Detect which cell encompasses the target text, then output its [X, Y] center coordinate. 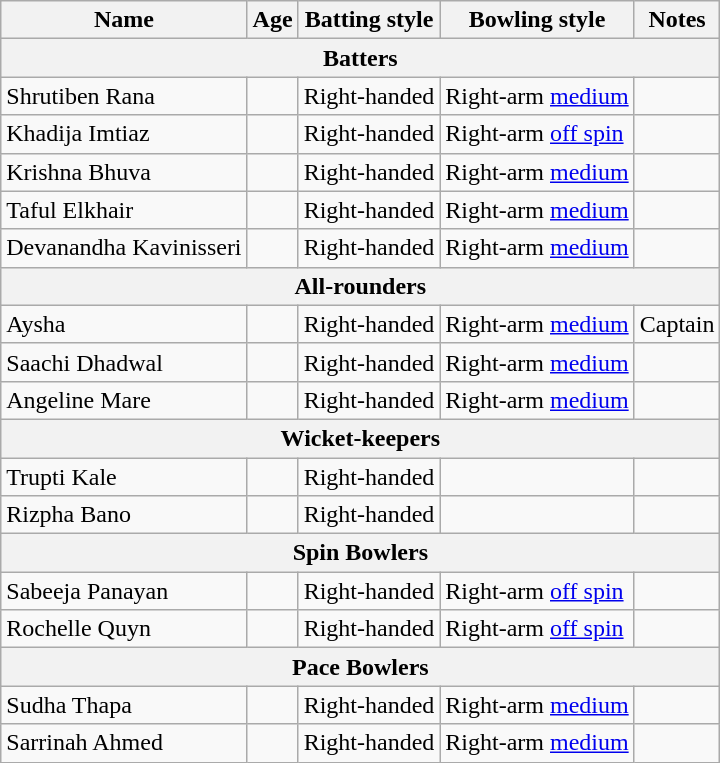
Captain [677, 324]
Wicket-keepers [360, 438]
Angeline Mare [124, 400]
All-rounders [360, 286]
Rizpha Bano [124, 515]
Devanandha Kavinisseri [124, 248]
Trupti Kale [124, 477]
Taful Elkhair [124, 210]
Pace Bowlers [360, 667]
Aysha [124, 324]
Rochelle Quyn [124, 629]
Sarrinah Ahmed [124, 743]
Bowling style [537, 20]
Age [272, 20]
Batters [360, 58]
Khadija Imtiaz [124, 134]
Name [124, 20]
Krishna Bhuva [124, 172]
Spin Bowlers [360, 553]
Notes [677, 20]
Sudha Thapa [124, 705]
Sabeeja Panayan [124, 591]
Batting style [369, 20]
Saachi Dhadwal [124, 362]
Shrutiben Rana [124, 96]
